Identify which cell holds the provided text, then report its [X, Y] central coordinate. 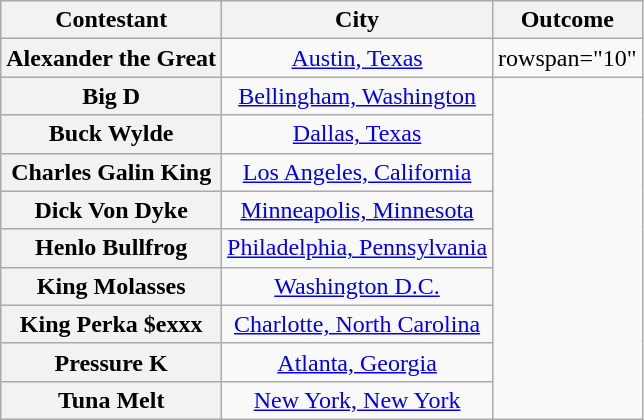
Austin, Texas [358, 58]
Dick Von Dyke [112, 210]
King Perka $exxx [112, 324]
Charles Galin King [112, 172]
Pressure K [112, 362]
Dallas, Texas [358, 134]
Big D [112, 96]
Minneapolis, Minnesota [358, 210]
Alexander the Great [112, 58]
Atlanta, Georgia [358, 362]
Los Angeles, California [358, 172]
Washington D.C. [358, 286]
King Molasses [112, 286]
Buck Wylde [112, 134]
Contestant [112, 20]
Tuna Melt [112, 400]
Henlo Bullfrog [112, 248]
Bellingham, Washington [358, 96]
Outcome [568, 20]
City [358, 20]
Philadelphia, Pennsylvania [358, 248]
New York, New York [358, 400]
Charlotte, North Carolina [358, 324]
rowspan="10" [568, 58]
